Extract the [x, y] coordinate from the center of the cell holding the provided text.  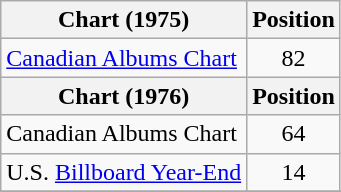
Chart (1976) [124, 96]
82 [294, 58]
14 [294, 172]
64 [294, 134]
Chart (1975) [124, 20]
U.S. Billboard Year-End [124, 172]
